Identify which cell holds the provided text, then report its (X, Y) central coordinate. 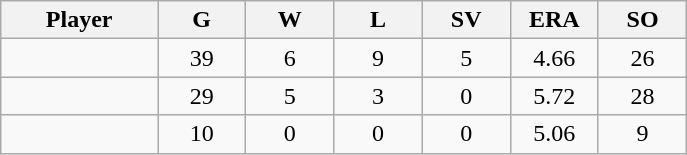
5.06 (554, 134)
28 (642, 96)
5.72 (554, 96)
W (290, 20)
3 (378, 96)
26 (642, 58)
L (378, 20)
6 (290, 58)
G (202, 20)
39 (202, 58)
Player (80, 20)
4.66 (554, 58)
ERA (554, 20)
SO (642, 20)
SV (466, 20)
29 (202, 96)
10 (202, 134)
